Return the [X, Y] coordinate for the center point of the cell that contains the specified text.  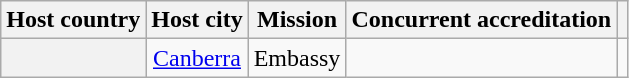
Concurrent accreditation [482, 20]
Embassy [297, 58]
Canberra [197, 58]
Mission [297, 20]
Host country [74, 20]
Host city [197, 20]
